Provide the [X, Y] coordinate of the cell's center where the given text is located.  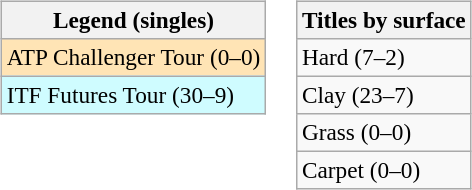
Carpet (0–0) [384, 171]
ITF Futures Tour (30–9) [133, 95]
Clay (23–7) [384, 95]
Titles by surface [384, 20]
Grass (0–0) [384, 133]
Legend (singles) [133, 20]
ATP Challenger Tour (0–0) [133, 57]
Hard (7–2) [384, 57]
